Find where the given text appears and provide that cell's center as (X, Y) coordinate. 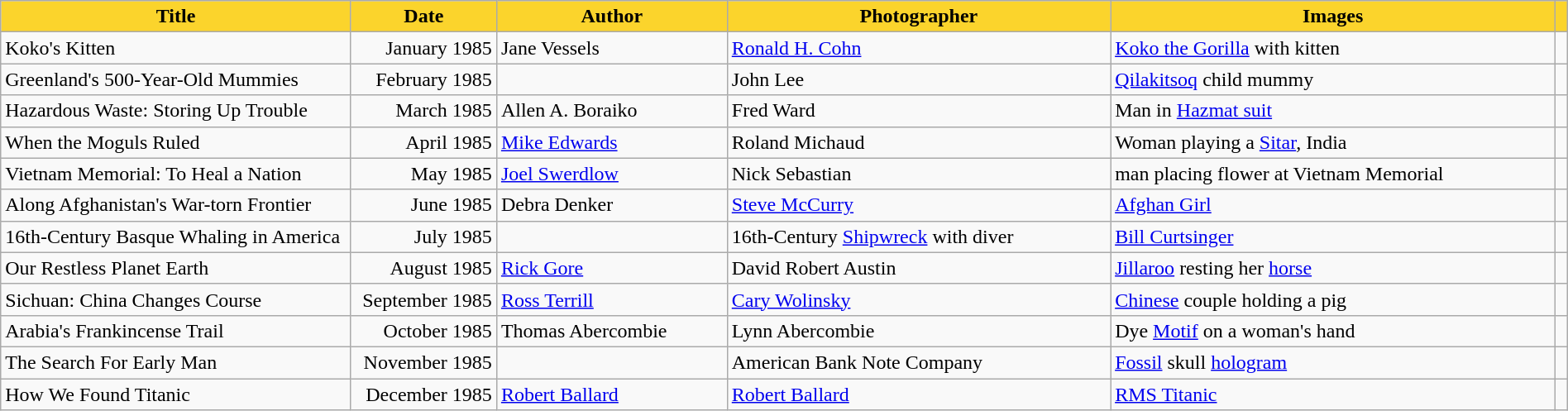
Images (1333, 17)
David Robert Austin (918, 268)
Date (423, 17)
December 1985 (423, 394)
Dye Motif on a woman's hand (1333, 331)
Koko's Kitten (176, 48)
Allen A. Boraiko (612, 111)
Fossil skull hologram (1333, 362)
When the Moguls Ruled (176, 142)
Jillaroo resting her horse (1333, 268)
October 1985 (423, 331)
Sichuan: China Changes Course (176, 299)
Joel Swerdlow (612, 174)
Hazardous Waste: Storing Up Trouble (176, 111)
Chinese couple holding a pig (1333, 299)
Title (176, 17)
Vietnam Memorial: To Heal a Nation (176, 174)
Thomas Abercombie (612, 331)
January 1985 (423, 48)
Nick Sebastian (918, 174)
Steve McCurry (918, 205)
16th-Century Shipwreck with diver (918, 237)
Bill Curtsinger (1333, 237)
American Bank Note Company (918, 362)
How We Found Titanic (176, 394)
Arabia's Frankincense Trail (176, 331)
Afghan Girl (1333, 205)
September 1985 (423, 299)
John Lee (918, 79)
Cary Wolinsky (918, 299)
RMS Titanic (1333, 394)
May 1985 (423, 174)
The Search For Early Man (176, 362)
March 1985 (423, 111)
Mike Edwards (612, 142)
Roland Michaud (918, 142)
Photographer (918, 17)
Rick Gore (612, 268)
Man in Hazmat suit (1333, 111)
man placing flower at Vietnam Memorial (1333, 174)
Jane Vessels (612, 48)
Koko the Gorilla with kitten (1333, 48)
June 1985 (423, 205)
February 1985 (423, 79)
Our Restless Planet Earth (176, 268)
Ronald H. Cohn (918, 48)
Greenland's 500-Year-Old Mummies (176, 79)
July 1985 (423, 237)
Lynn Abercombie (918, 331)
Along Afghanistan's War-torn Frontier (176, 205)
16th-Century Basque Whaling in America (176, 237)
Debra Denker (612, 205)
November 1985 (423, 362)
Woman playing a Sitar, India (1333, 142)
April 1985 (423, 142)
August 1985 (423, 268)
Ross Terrill (612, 299)
Fred Ward (918, 111)
Qilakitsoq child mummy (1333, 79)
Author (612, 17)
